Scan for the cell matching the given text and deliver its [x, y] coordinate at center. 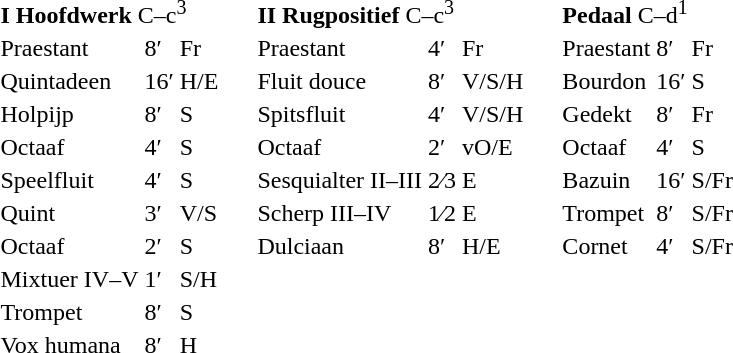
V/S [199, 213]
Cornet [606, 246]
2⁄3 [442, 180]
Dulciaan [340, 246]
Trompet [606, 213]
S/H [199, 279]
1⁄2 [442, 213]
Scherp III–IV [340, 213]
Gedekt [606, 114]
Bazuin [606, 180]
Bourdon [606, 81]
Fluit douce [340, 81]
Spitsfluit [340, 114]
3′ [159, 213]
Sesquialter II–III [340, 180]
1′ [159, 279]
vO/E [493, 147]
